Find where the given text appears and provide that cell's center as (x, y) coordinate. 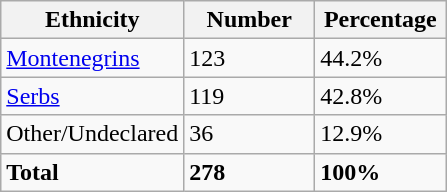
Total (92, 172)
Percentage (380, 20)
44.2% (380, 58)
Other/Undeclared (92, 134)
42.8% (380, 96)
123 (250, 58)
100% (380, 172)
Ethnicity (92, 20)
36 (250, 134)
119 (250, 96)
278 (250, 172)
Serbs (92, 96)
Montenegrins (92, 58)
Number (250, 20)
12.9% (380, 134)
